Return the [x, y] coordinate for the center point of the cell that contains the specified text.  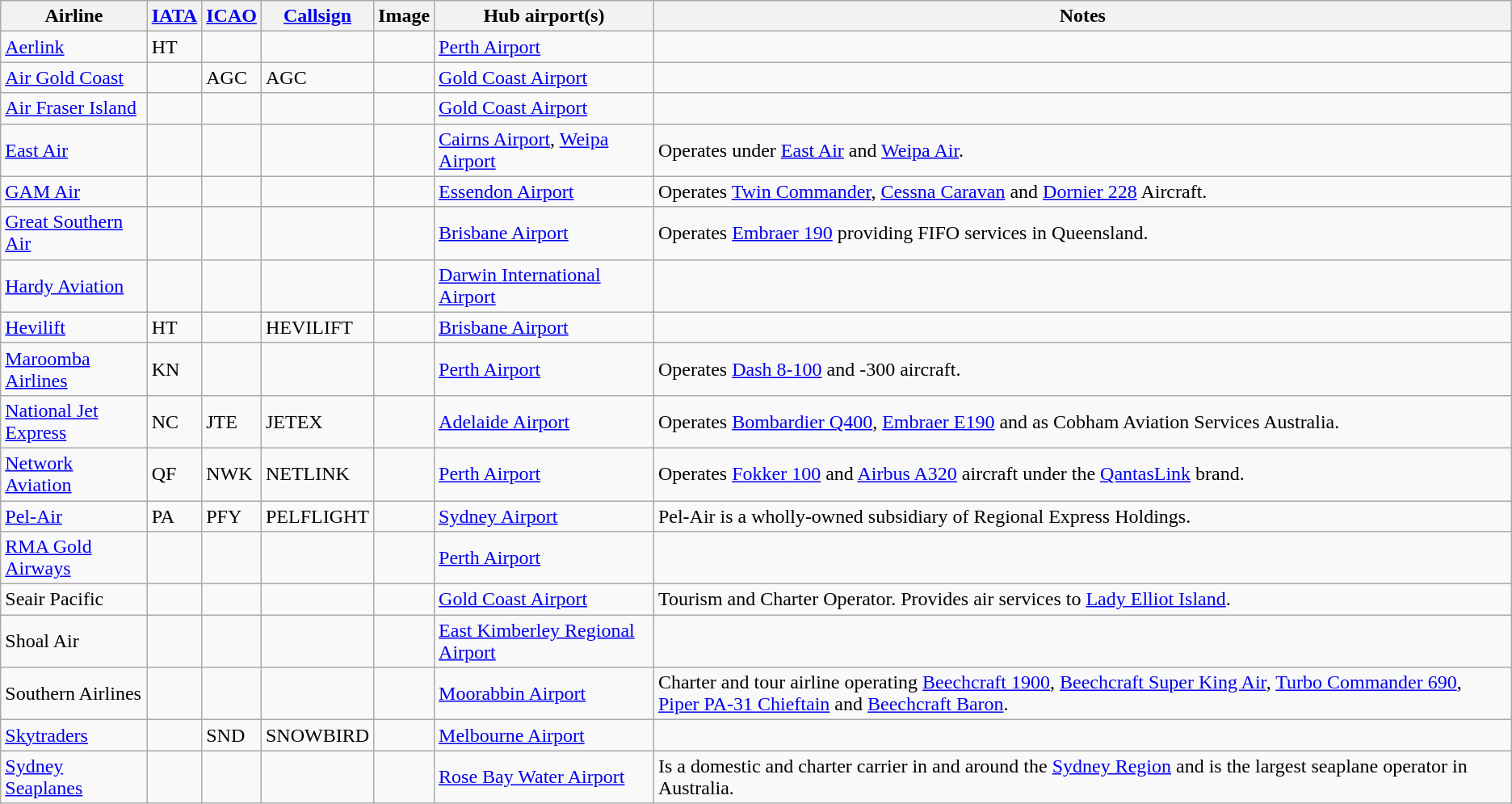
Great Southern Air [74, 233]
Aerlink [74, 47]
Airline [74, 16]
Essendon Airport [544, 192]
Hardy Aviation [74, 286]
SND [232, 735]
Hub airport(s) [544, 16]
Adelaide Airport [544, 422]
Moorabbin Airport [544, 693]
Cairns Airport, Weipa Airport [544, 150]
Skytraders [74, 735]
East Kimberley Regional Airport [544, 642]
Callsign [317, 16]
Network Aviation [74, 474]
KN [174, 368]
Rose Bay Water Airport [544, 777]
National Jet Express [74, 422]
PA [174, 516]
Tourism and Charter Operator. Provides air services to Lady Elliot Island. [1082, 600]
Hevilift [74, 327]
Pel-Air is a wholly-owned subsidiary of Regional Express Holdings. [1082, 516]
Operates under East Air and Weipa Air. [1082, 150]
Operates Embraer 190 providing FIFO services in Queensland. [1082, 233]
Maroomba Airlines [74, 368]
Seair Pacific [74, 600]
Operates Twin Commander, Cessna Caravan and Dornier 228 Aircraft. [1082, 192]
PFY [232, 516]
Sydney Seaplanes [74, 777]
Southern Airlines [74, 693]
Darwin International Airport [544, 286]
Pel-Air [74, 516]
Air Gold Coast [74, 78]
Is a domestic and charter carrier in and around the Sydney Region and is the largest seaplane operator in Australia. [1082, 777]
RMA Gold Airways [74, 558]
Air Fraser Island [74, 108]
Shoal Air [74, 642]
PELFLIGHT [317, 516]
Sydney Airport [544, 516]
SNOWBIRD [317, 735]
QF [174, 474]
NC [174, 422]
East Air [74, 150]
NWK [232, 474]
GAM Air [74, 192]
Image [404, 16]
HEVILIFT [317, 327]
JTE [232, 422]
NETLINK [317, 474]
Operates Fokker 100 and Airbus A320 aircraft under the QantasLink brand. [1082, 474]
Operates Dash 8-100 and -300 aircraft. [1082, 368]
Operates Bombardier Q400, Embraer E190 and as Cobham Aviation Services Australia. [1082, 422]
ICAO [232, 16]
IATA [174, 16]
Charter and tour airline operating Beechcraft 1900, Beechcraft Super King Air, Turbo Commander 690, Piper PA-31 Chieftain and Beechcraft Baron. [1082, 693]
Notes [1082, 16]
Melbourne Airport [544, 735]
JETEX [317, 422]
